Search for the cell housing the specified text and yield its (x, y) center coordinate. 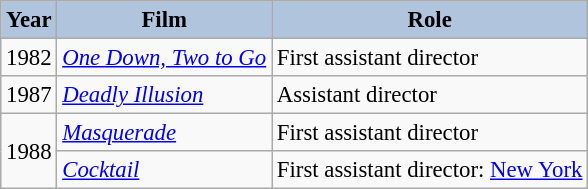
First assistant director: New York (430, 170)
Assistant director (430, 95)
Deadly Illusion (164, 95)
Film (164, 20)
One Down, Two to Go (164, 58)
1988 (29, 152)
1982 (29, 58)
Cocktail (164, 170)
Role (430, 20)
Year (29, 20)
1987 (29, 95)
Masquerade (164, 133)
